From the cell containing the given text, extract its center point as [x, y] coordinate. 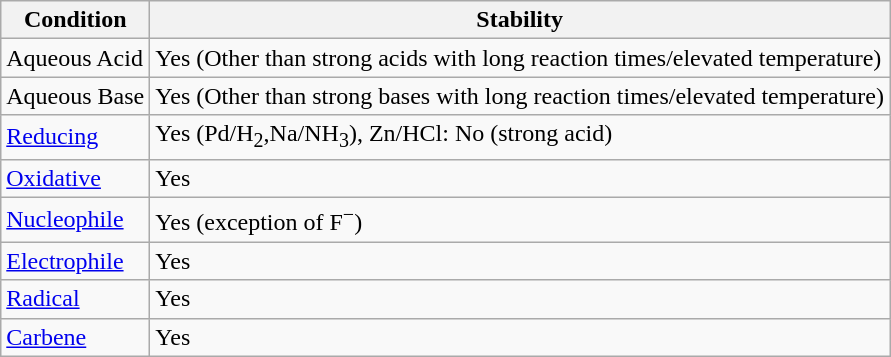
Aqueous Base [76, 96]
Radical [76, 299]
Carbene [76, 337]
Aqueous Acid [76, 58]
Yes (Other than strong acids with long reaction times/elevated temperature) [520, 58]
Nucleophile [76, 220]
Yes (exception of F−) [520, 220]
Reducing [76, 137]
Yes (Other than strong bases with long reaction times/elevated temperature) [520, 96]
Electrophile [76, 261]
Yes (Pd/H2,Na/NH3), Zn/HCl: No (strong acid) [520, 137]
Stability [520, 20]
Oxidative [76, 178]
Condition [76, 20]
